Find where the given text appears and provide that cell's center as [x, y] coordinate. 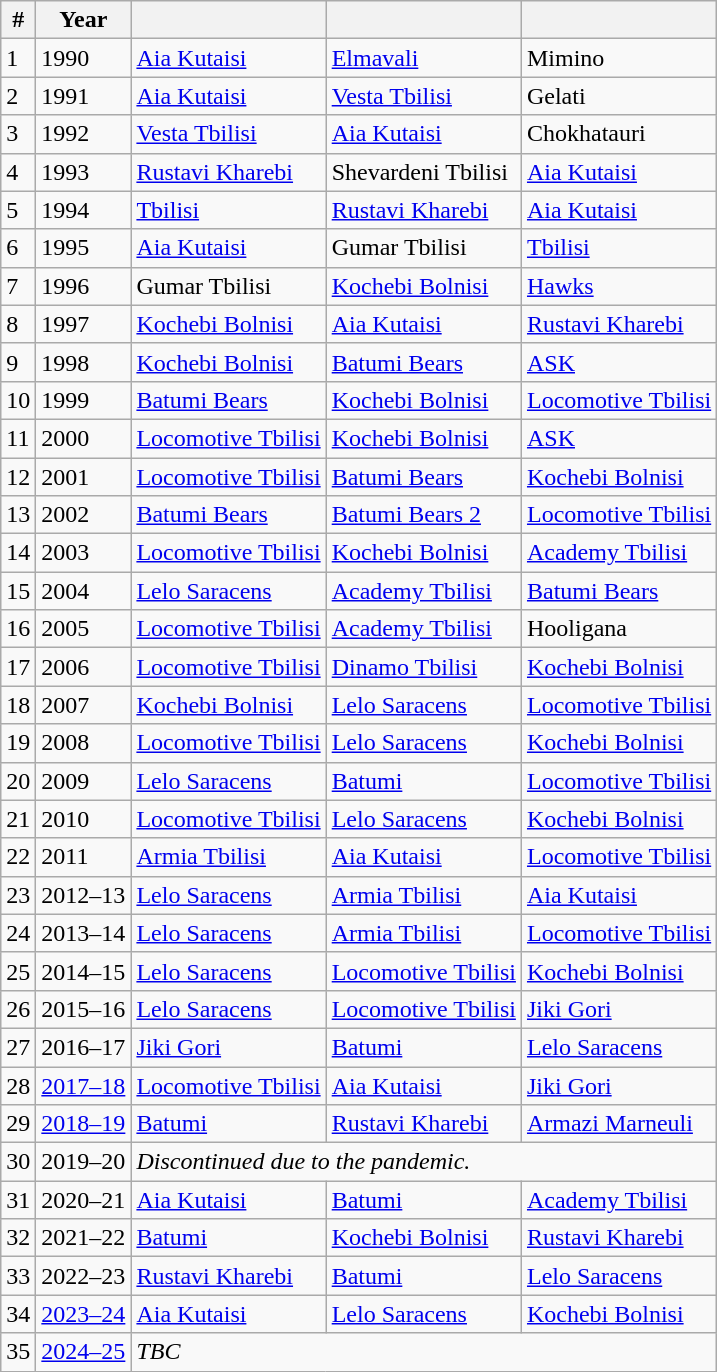
TBC [424, 1352]
20 [18, 781]
1997 [84, 324]
2012–13 [84, 895]
11 [18, 438]
2007 [84, 705]
23 [18, 895]
1996 [84, 286]
25 [18, 971]
32 [18, 1238]
2009 [84, 781]
2003 [84, 553]
9 [18, 362]
2011 [84, 857]
1998 [84, 362]
30 [18, 1162]
1991 [84, 96]
2020–21 [84, 1200]
Discontinued due to the pandemic. [424, 1162]
Shevardeni Tbilisi [424, 172]
3 [18, 134]
Armazi Marneuli [618, 1124]
# [18, 20]
6 [18, 248]
Hawks [618, 286]
8 [18, 324]
1993 [84, 172]
28 [18, 1085]
15 [18, 591]
5 [18, 210]
10 [18, 400]
16 [18, 629]
Batumi Bears 2 [424, 515]
21 [18, 819]
31 [18, 1200]
22 [18, 857]
2017–18 [84, 1085]
2 [18, 96]
1994 [84, 210]
2023–24 [84, 1314]
2001 [84, 477]
2013–14 [84, 933]
2019–20 [84, 1162]
2005 [84, 629]
2004 [84, 591]
2021–22 [84, 1238]
24 [18, 933]
Hooligana [618, 629]
2015–16 [84, 1009]
2010 [84, 819]
29 [18, 1124]
2018–19 [84, 1124]
2016–17 [84, 1047]
2008 [84, 743]
35 [18, 1352]
14 [18, 553]
26 [18, 1009]
Mimino [618, 58]
7 [18, 286]
2000 [84, 438]
Year [84, 20]
1990 [84, 58]
1 [18, 58]
12 [18, 477]
Elmavali [424, 58]
2006 [84, 667]
1999 [84, 400]
Gelati [618, 96]
27 [18, 1047]
1992 [84, 134]
2024–25 [84, 1352]
19 [18, 743]
4 [18, 172]
34 [18, 1314]
1995 [84, 248]
2014–15 [84, 971]
33 [18, 1276]
13 [18, 515]
2022–23 [84, 1276]
17 [18, 667]
Chokhatauri [618, 134]
18 [18, 705]
Dinamo Tbilisi [424, 667]
2002 [84, 515]
